Find where the given text appears and provide that cell's center as [x, y] coordinate. 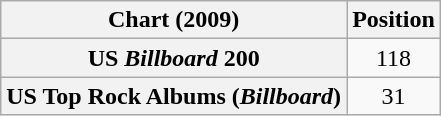
US Top Rock Albums (Billboard) [174, 96]
31 [394, 96]
US Billboard 200 [174, 58]
Chart (2009) [174, 20]
Position [394, 20]
118 [394, 58]
